Identify which cell holds the provided text, then report its [x, y] central coordinate. 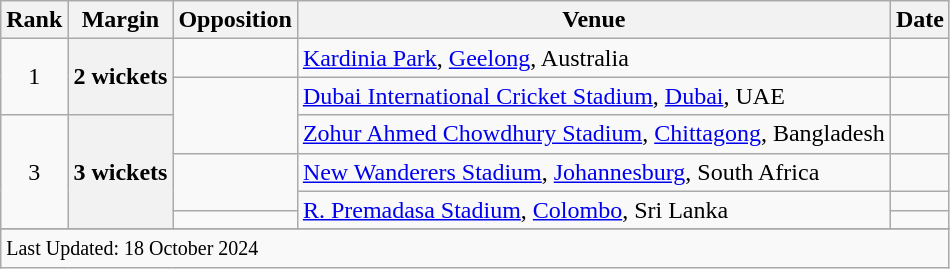
Opposition [235, 20]
Date [920, 20]
Margin [120, 20]
Last Updated: 18 October 2024 [476, 248]
New Wanderers Stadium, Johannesburg, South Africa [594, 172]
Venue [594, 20]
R. Premadasa Stadium, Colombo, Sri Lanka [594, 210]
Zohur Ahmed Chowdhury Stadium, Chittagong, Bangladesh [594, 134]
Kardinia Park, Geelong, Australia [594, 58]
3 wickets [120, 172]
Dubai International Cricket Stadium, Dubai, UAE [594, 96]
3 [34, 172]
2 wickets [120, 77]
Rank [34, 20]
1 [34, 77]
